Output the (x, y) coordinate of the center of the cell containing the given text.  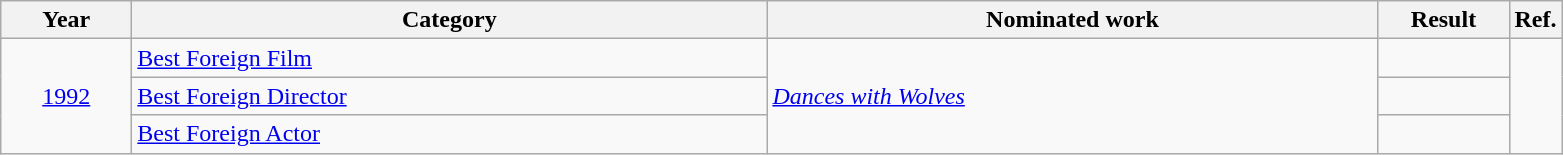
Nominated work (1072, 20)
Category (450, 20)
Best Foreign Film (450, 58)
1992 (66, 96)
Dances with Wolves (1072, 96)
Best Foreign Director (450, 96)
Result (1444, 20)
Best Foreign Actor (450, 134)
Ref. (1536, 20)
Year (66, 20)
